Return the (x, y) coordinate for the center point of the cell that contains the specified text.  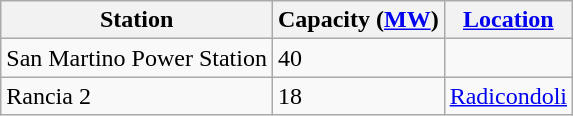
40 (358, 58)
Rancia 2 (137, 96)
Radicondoli (508, 96)
Capacity (MW) (358, 20)
San Martino Power Station (137, 58)
18 (358, 96)
Location (508, 20)
Station (137, 20)
